Search for the cell housing the specified text and yield its [X, Y] center coordinate. 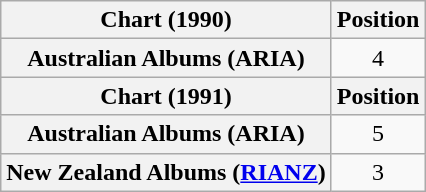
Chart (1990) [166, 20]
Chart (1991) [166, 96]
5 [378, 134]
4 [378, 58]
3 [378, 172]
New Zealand Albums (RIANZ) [166, 172]
